Detect which cell encompasses the target text, then output its (X, Y) center coordinate. 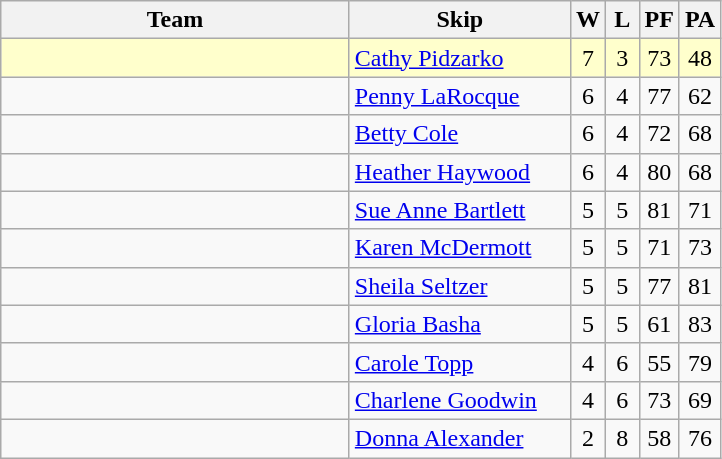
Sue Anne Bartlett (460, 210)
Skip (460, 20)
61 (659, 324)
58 (659, 438)
72 (659, 134)
80 (659, 172)
83 (700, 324)
Team (176, 20)
8 (622, 438)
Betty Cole (460, 134)
Donna Alexander (460, 438)
Heather Haywood (460, 172)
Cathy Pidzarko (460, 58)
Charlene Goodwin (460, 400)
Penny LaRocque (460, 96)
Karen McDermott (460, 248)
PA (700, 20)
2 (588, 438)
69 (700, 400)
W (588, 20)
7 (588, 58)
3 (622, 58)
55 (659, 362)
L (622, 20)
79 (700, 362)
48 (700, 58)
62 (700, 96)
PF (659, 20)
Gloria Basha (460, 324)
Carole Topp (460, 362)
Sheila Seltzer (460, 286)
76 (700, 438)
